Return the [X, Y] coordinate for the center point of the cell that contains the specified text.  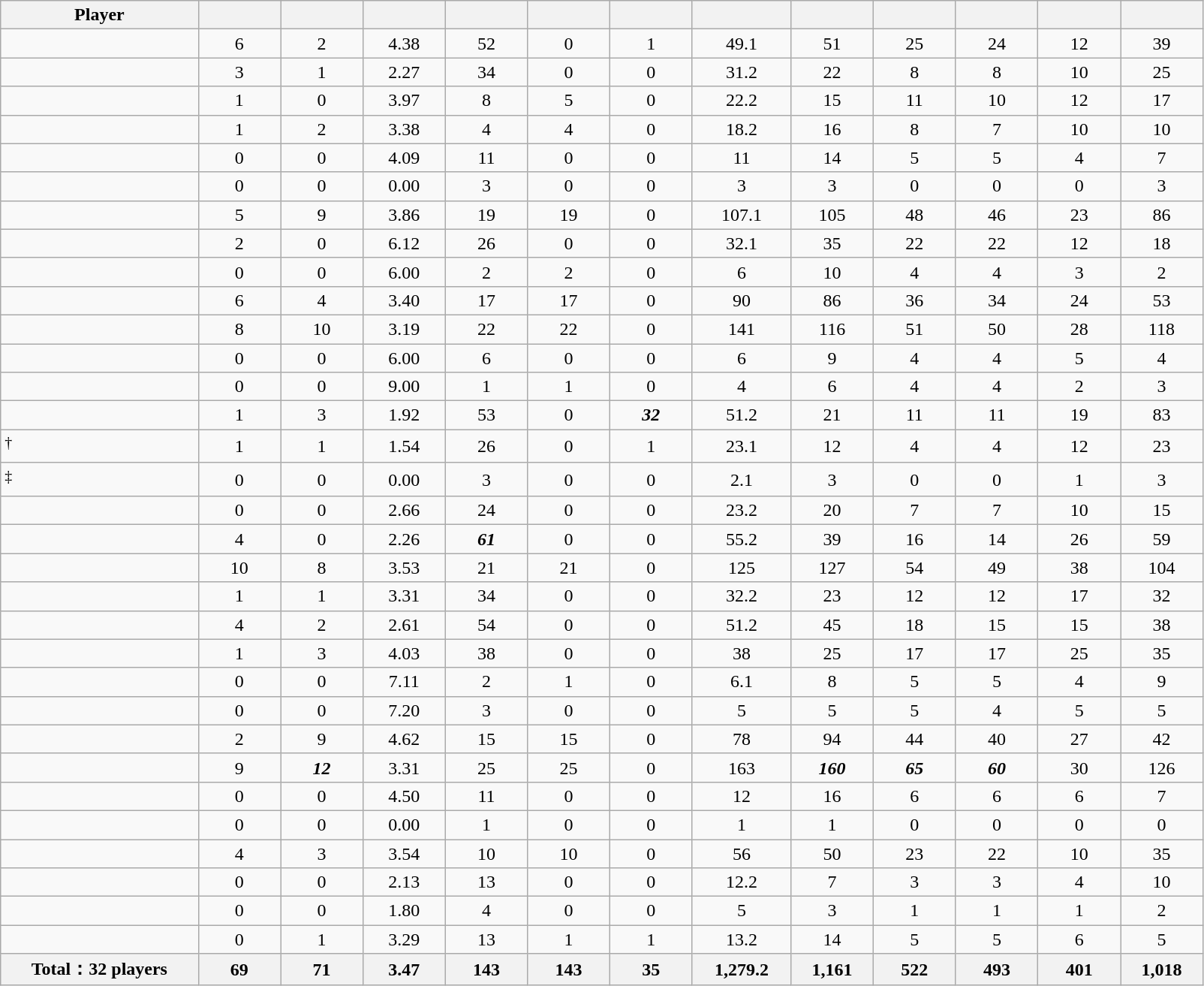
125 [742, 568]
2.26 [404, 539]
116 [832, 329]
126 [1162, 767]
1.54 [404, 446]
71 [322, 970]
2.13 [404, 882]
6.1 [742, 682]
4.62 [404, 739]
44 [914, 739]
522 [914, 970]
3.53 [404, 568]
61 [486, 539]
65 [914, 767]
23.2 [742, 511]
7.20 [404, 710]
3.38 [404, 129]
49 [997, 568]
3.97 [404, 101]
3.86 [404, 215]
23.1 [742, 446]
3.29 [404, 939]
141 [742, 329]
36 [914, 300]
48 [914, 215]
7.11 [404, 682]
4.38 [404, 44]
49.1 [742, 44]
22.2 [742, 101]
13.2 [742, 939]
32.2 [742, 596]
107.1 [742, 215]
42 [1162, 739]
78 [742, 739]
2.66 [404, 511]
1,161 [832, 970]
163 [742, 767]
3.47 [404, 970]
40 [997, 739]
118 [1162, 329]
4.03 [404, 653]
30 [1079, 767]
401 [1079, 970]
1.80 [404, 911]
Total：32 players [99, 970]
3.19 [404, 329]
94 [832, 739]
18.2 [742, 129]
20 [832, 511]
83 [1162, 415]
45 [832, 625]
‡ [99, 479]
32.1 [742, 243]
59 [1162, 539]
† [99, 446]
2.61 [404, 625]
160 [832, 767]
69 [239, 970]
27 [1079, 739]
3.54 [404, 854]
55.2 [742, 539]
60 [997, 767]
31.2 [742, 72]
2.1 [742, 479]
104 [1162, 568]
3.40 [404, 300]
105 [832, 215]
9.00 [404, 387]
1.92 [404, 415]
1,279.2 [742, 970]
46 [997, 215]
Player [99, 15]
6.12 [404, 243]
4.50 [404, 796]
52 [486, 44]
90 [742, 300]
4.09 [404, 158]
56 [742, 854]
28 [1079, 329]
127 [832, 568]
493 [997, 970]
2.27 [404, 72]
12.2 [742, 882]
1,018 [1162, 970]
